From the cell containing the given text, extract its center point as [X, Y] coordinate. 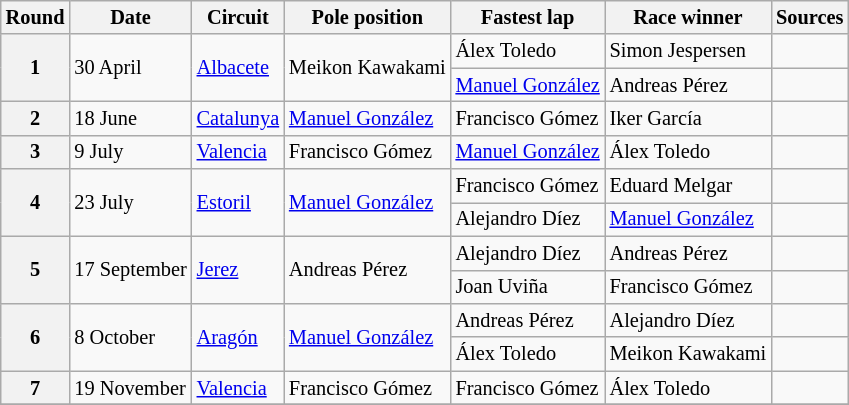
Round [36, 17]
Iker García [688, 118]
Joan Uviña [528, 287]
Catalunya [238, 118]
18 June [130, 118]
7 [36, 388]
30 April [130, 68]
2 [36, 118]
8 October [130, 336]
5 [36, 270]
Jerez [238, 270]
Sources [810, 17]
6 [36, 336]
Fastest lap [528, 17]
Albacete [238, 68]
9 July [130, 152]
4 [36, 202]
Pole position [368, 17]
23 July [130, 202]
Race winner [688, 17]
Date [130, 17]
1 [36, 68]
Eduard Melgar [688, 186]
Circuit [238, 17]
Estoril [238, 202]
Simon Jespersen [688, 51]
3 [36, 152]
19 November [130, 388]
17 September [130, 270]
Aragón [238, 336]
